Detect which cell encompasses the target text, then output its [x, y] center coordinate. 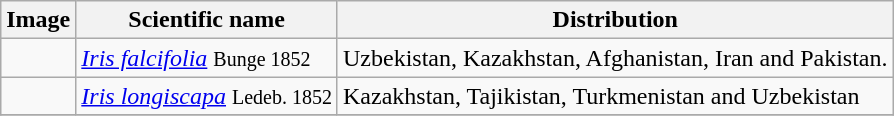
Distribution [615, 20]
Scientific name [207, 20]
Kazakhstan, Tajikistan, Turkmenistan and Uzbekistan [615, 96]
Image [38, 20]
Uzbekistan, Kazakhstan, Afghanistan, Iran and Pakistan. [615, 58]
Iris longiscapa Ledeb. 1852 [207, 96]
Iris falcifolia Bunge 1852 [207, 58]
